From the cell containing the given text, extract its center point as (x, y) coordinate. 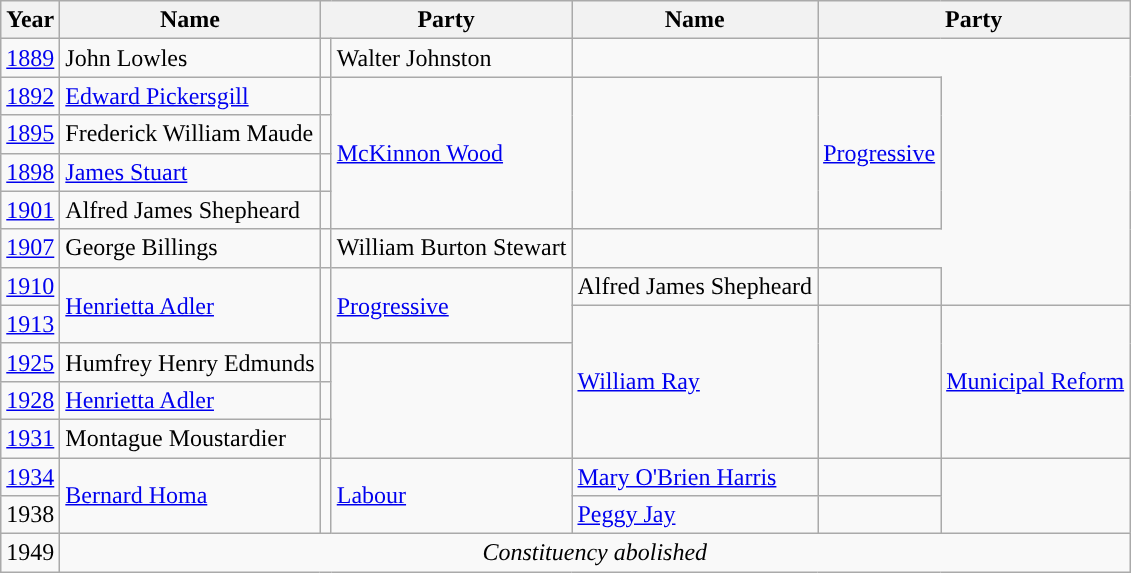
1949 (30, 553)
Humfrey Henry Edmunds (190, 362)
1913 (30, 324)
1889 (30, 58)
1931 (30, 438)
1925 (30, 362)
Year (30, 20)
Frederick William Maude (190, 134)
Edward Pickersgill (190, 96)
Peggy Jay (695, 515)
Bernard Homa (190, 496)
William Burton Stewart (452, 248)
1907 (30, 248)
James Stuart (190, 172)
1910 (30, 286)
1934 (30, 477)
McKinnon Wood (452, 153)
William Ray (695, 381)
Labour (452, 496)
Constituency abolished (595, 553)
1892 (30, 96)
1895 (30, 134)
George Billings (190, 248)
Municipal Reform (1036, 381)
Montague Moustardier (190, 438)
1901 (30, 210)
1938 (30, 515)
John Lowles (190, 58)
1898 (30, 172)
Walter Johnston (452, 58)
1928 (30, 400)
Mary O'Brien Harris (695, 477)
